Search for the cell housing the specified text and yield its (x, y) center coordinate. 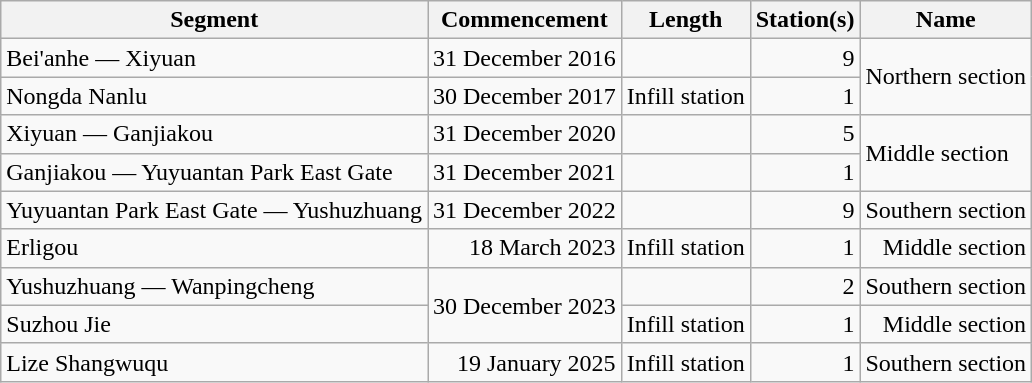
Lize Shangwuqu (214, 362)
Xiyuan — Ganjiakou (214, 134)
30 December 2023 (525, 305)
Length (686, 20)
31 December 2016 (525, 58)
Yushuzhuang — Wanpingcheng (214, 286)
Northern section (946, 77)
Suzhou Jie (214, 324)
31 December 2021 (525, 172)
Name (946, 20)
19 January 2025 (525, 362)
Nongda Nanlu (214, 96)
18 March 2023 (525, 248)
31 December 2022 (525, 210)
31 December 2020 (525, 134)
Yuyuantan Park East Gate — Yushuzhuang (214, 210)
Commencement (525, 20)
30 December 2017 (525, 96)
2 (805, 286)
Erligou (214, 248)
5 (805, 134)
Ganjiakou — Yuyuantan Park East Gate (214, 172)
Segment (214, 20)
Station(s) (805, 20)
Bei'anhe — Xiyuan (214, 58)
